Find where the given text appears and provide that cell's center as (x, y) coordinate. 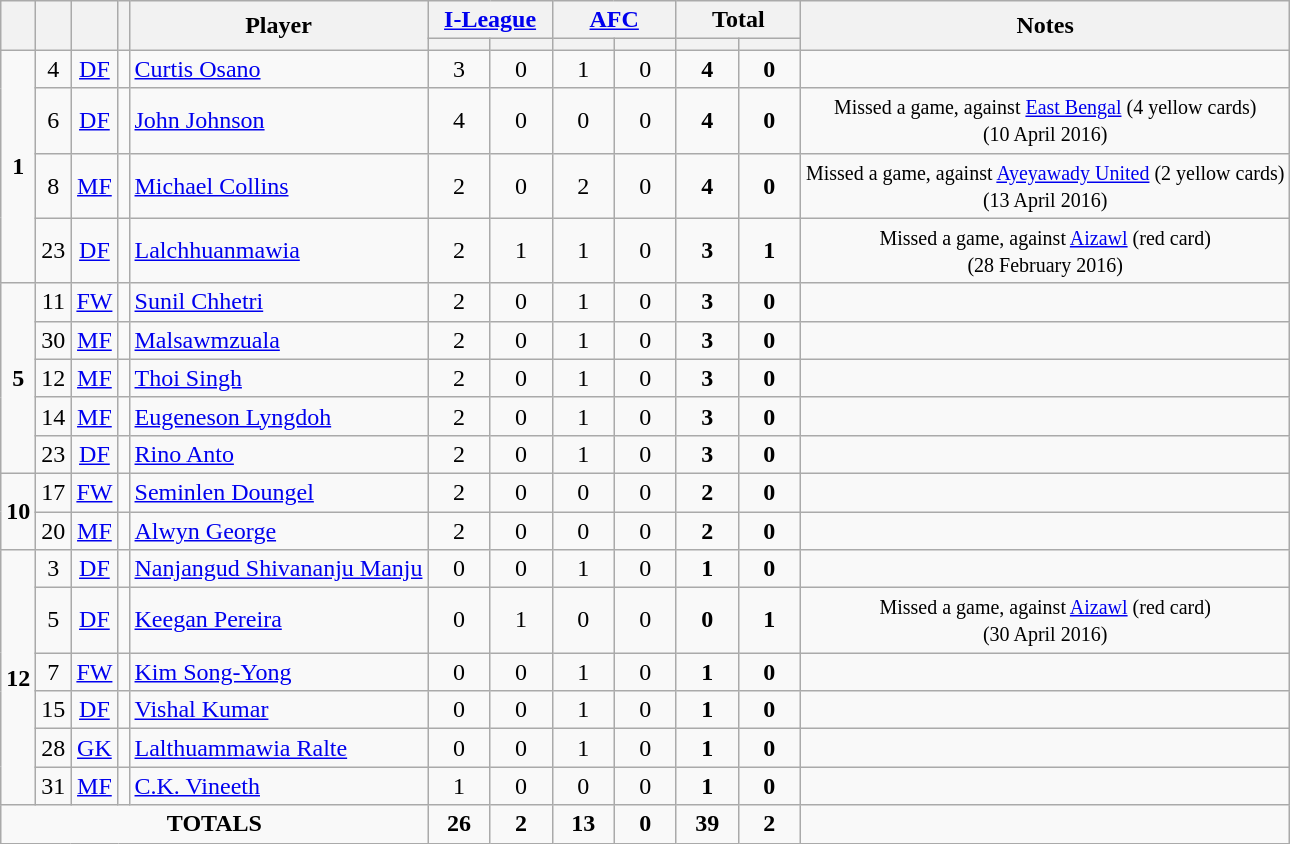
Kim Song-Yong (278, 672)
Keegan Pereira (278, 620)
31 (54, 786)
John Johnson (278, 120)
Thoi Singh (278, 378)
Lalthuammawia Ralte (278, 748)
13 (583, 824)
GK (94, 748)
I-League (490, 20)
Vishal Kumar (278, 710)
6 (54, 120)
26 (459, 824)
14 (54, 416)
20 (54, 531)
Michael Collins (278, 186)
Rino Anto (278, 454)
Malsawmzuala (278, 340)
Notes (1044, 26)
Total (738, 20)
15 (54, 710)
Missed a game, against Aizawl (red card)(30 April 2016) (1044, 620)
11 (54, 302)
10 (18, 511)
30 (54, 340)
8 (54, 186)
Missed a game, against Ayeyawady United (2 yellow cards)(13 April 2016) (1044, 186)
Player (278, 26)
39 (707, 824)
28 (54, 748)
Alwyn George (278, 531)
Lalchhuanmawia (278, 250)
Missed a game, against Aizawl (red card)(28 February 2016) (1044, 250)
C.K. Vineeth (278, 786)
Eugeneson Lyngdoh (278, 416)
Seminlen Doungel (278, 492)
TOTALS (214, 824)
Sunil Chhetri (278, 302)
Nanjangud Shivananju Manju (278, 569)
7 (54, 672)
Curtis Osano (278, 69)
AFC (614, 20)
17 (54, 492)
Missed a game, against East Bengal (4 yellow cards)(10 April 2016) (1044, 120)
